Locate the cell with the specified text and output its [x, y] center coordinate. 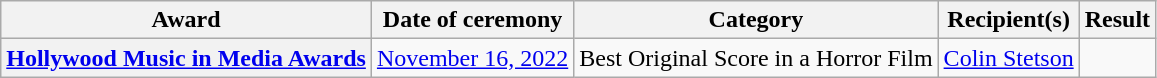
Colin Stetson [1008, 58]
Recipient(s) [1008, 20]
Hollywood Music in Media Awards [186, 58]
Category [756, 20]
Result [1117, 20]
Date of ceremony [472, 20]
Best Original Score in a Horror Film [756, 58]
November 16, 2022 [472, 58]
Award [186, 20]
